Capture the cell that displays the provided text and extract its (x, y) central coordinate. 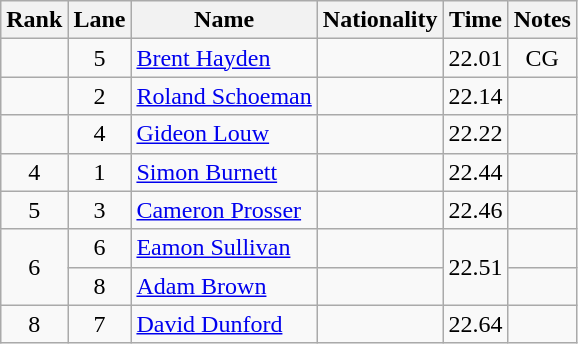
22.46 (476, 210)
Simon Burnett (224, 172)
Brent Hayden (224, 58)
3 (100, 210)
CG (542, 58)
22.22 (476, 134)
Notes (542, 20)
Lane (100, 20)
22.51 (476, 267)
2 (100, 96)
Adam Brown (224, 286)
Nationality (380, 20)
Roland Schoeman (224, 96)
Time (476, 20)
David Dunford (224, 324)
7 (100, 324)
Rank (34, 20)
Cameron Prosser (224, 210)
22.01 (476, 58)
1 (100, 172)
22.64 (476, 324)
22.14 (476, 96)
22.44 (476, 172)
Eamon Sullivan (224, 248)
Name (224, 20)
Gideon Louw (224, 134)
